Detect which cell encompasses the target text, then output its (X, Y) center coordinate. 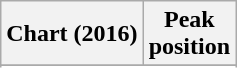
Peakposition (189, 34)
Chart (2016) (72, 34)
